Pinpoint the cell where the given text exists, returning its (X, Y) midpoint coordinate. 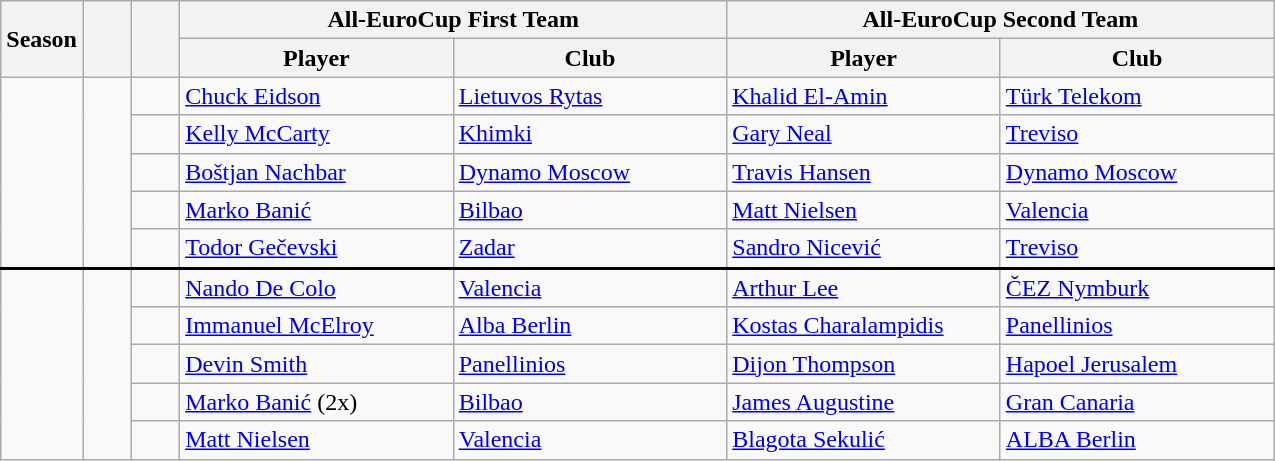
Gran Canaria (1137, 402)
Travis Hansen (864, 172)
Season (42, 39)
James Augustine (864, 402)
Chuck Eidson (317, 96)
Nando De Colo (317, 288)
ALBA Berlin (1137, 440)
Alba Berlin (590, 326)
Zadar (590, 248)
Türk Telekom (1137, 96)
Immanuel McElroy (317, 326)
Dijon Thompson (864, 364)
Devin Smith (317, 364)
Gary Neal (864, 134)
ČEZ Nymburk (1137, 288)
Arthur Lee (864, 288)
Hapoel Jerusalem (1137, 364)
Khalid El-Amin (864, 96)
Blagota Sekulić (864, 440)
Khimki (590, 134)
All-EuroCup Second Team (1000, 20)
All-EuroCup First Team (454, 20)
Boštjan Nachbar (317, 172)
Sandro Nicević (864, 248)
Kelly McCarty (317, 134)
Lietuvos Rytas (590, 96)
Todor Gečevski (317, 248)
Marko Banić (2x) (317, 402)
Marko Banić (317, 210)
Kostas Charalampidis (864, 326)
